Output the [X, Y] coordinate of the center of the cell containing the given text.  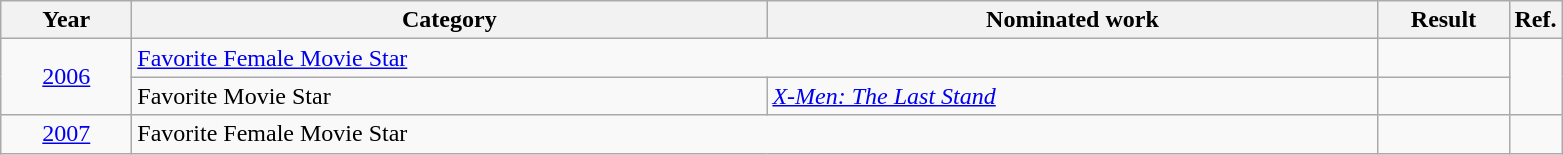
Ref. [1536, 20]
Favorite Movie Star [450, 96]
Result [1444, 20]
Category [450, 20]
2007 [66, 134]
2006 [66, 77]
X-Men: The Last Stand [1072, 96]
Year [66, 20]
Nominated work [1072, 20]
